Determine the (x, y) coordinate at the center of the cell enclosing the given text.  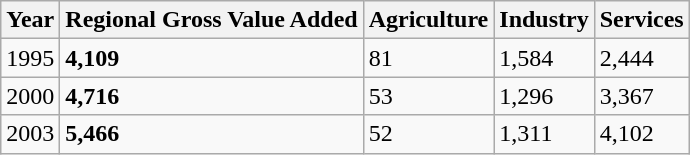
Regional Gross Value Added (212, 20)
4,102 (642, 134)
52 (428, 134)
53 (428, 96)
2,444 (642, 58)
1,296 (544, 96)
Services (642, 20)
4,716 (212, 96)
Agriculture (428, 20)
1,584 (544, 58)
Industry (544, 20)
3,367 (642, 96)
5,466 (212, 134)
1,311 (544, 134)
Year (30, 20)
4,109 (212, 58)
1995 (30, 58)
2000 (30, 96)
2003 (30, 134)
81 (428, 58)
